Find where the given text appears and provide that cell's center as (X, Y) coordinate. 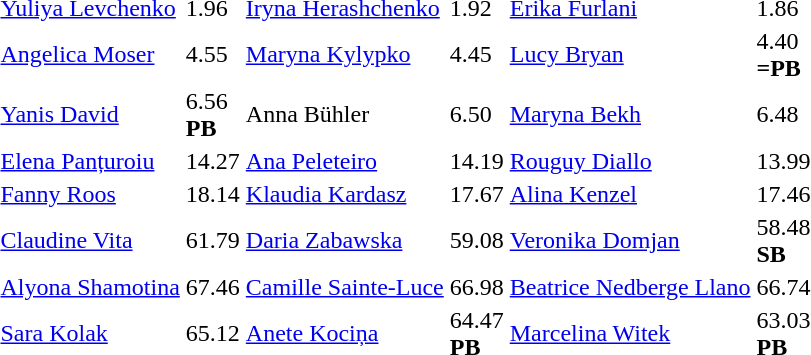
Daria Zabawska (344, 240)
Lucy Bryan (630, 54)
67.46 (212, 287)
Maryna Kylypko (344, 54)
Alina Kenzel (630, 194)
4.55 (212, 54)
66.98 (476, 287)
Veronika Domjan (630, 240)
Anna Bühler (344, 114)
17.67 (476, 194)
6.50 (476, 114)
18.14 (212, 194)
14.27 (212, 161)
14.19 (476, 161)
Camille Sainte-Luce (344, 287)
4.45 (476, 54)
6.56PB (212, 114)
Rouguy Diallo (630, 161)
Maryna Bekh (630, 114)
61.79 (212, 240)
59.08 (476, 240)
Ana Peleteiro (344, 161)
Klaudia Kardasz (344, 194)
Beatrice Nedberge Llano (630, 287)
